Return the (x, y) coordinate for the center point of the cell that contains the specified text.  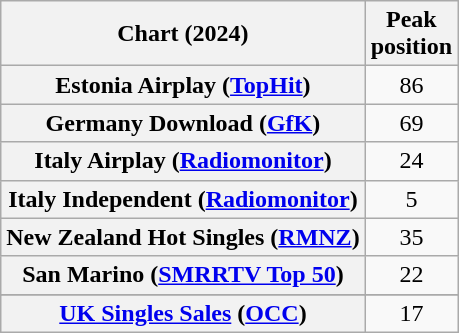
22 (411, 275)
Chart (2024) (183, 34)
86 (411, 85)
UK Singles Sales (OCC) (183, 313)
Estonia Airplay (TopHit) (183, 85)
New Zealand Hot Singles (RMNZ) (183, 237)
Germany Download (GfK) (183, 123)
Italy Airplay (Radiomonitor) (183, 161)
San Marino (SMRRTV Top 50) (183, 275)
Italy Independent (Radiomonitor) (183, 199)
35 (411, 237)
Peakposition (411, 34)
5 (411, 199)
69 (411, 123)
24 (411, 161)
17 (411, 313)
